Find where the given text appears and provide that cell's center as [x, y] coordinate. 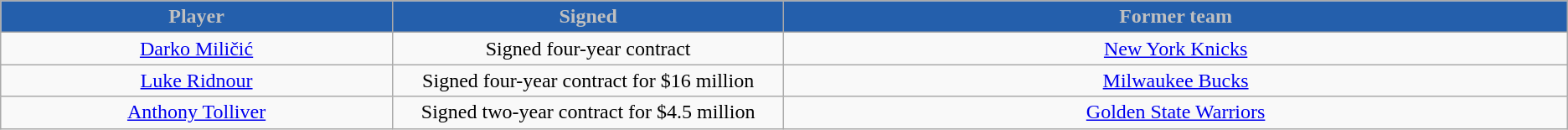
Player [197, 17]
Anthony Tolliver [197, 112]
New York Knicks [1176, 49]
Signed two-year contract for $4.5 million [588, 112]
Former team [1176, 17]
Signed [588, 17]
Golden State Warriors [1176, 112]
Signed four-year contract for $16 million [588, 81]
Signed four-year contract [588, 49]
Darko Miličić [197, 49]
Luke Ridnour [197, 81]
Milwaukee Bucks [1176, 81]
